Scan for the cell matching the given text and deliver its [x, y] coordinate at center. 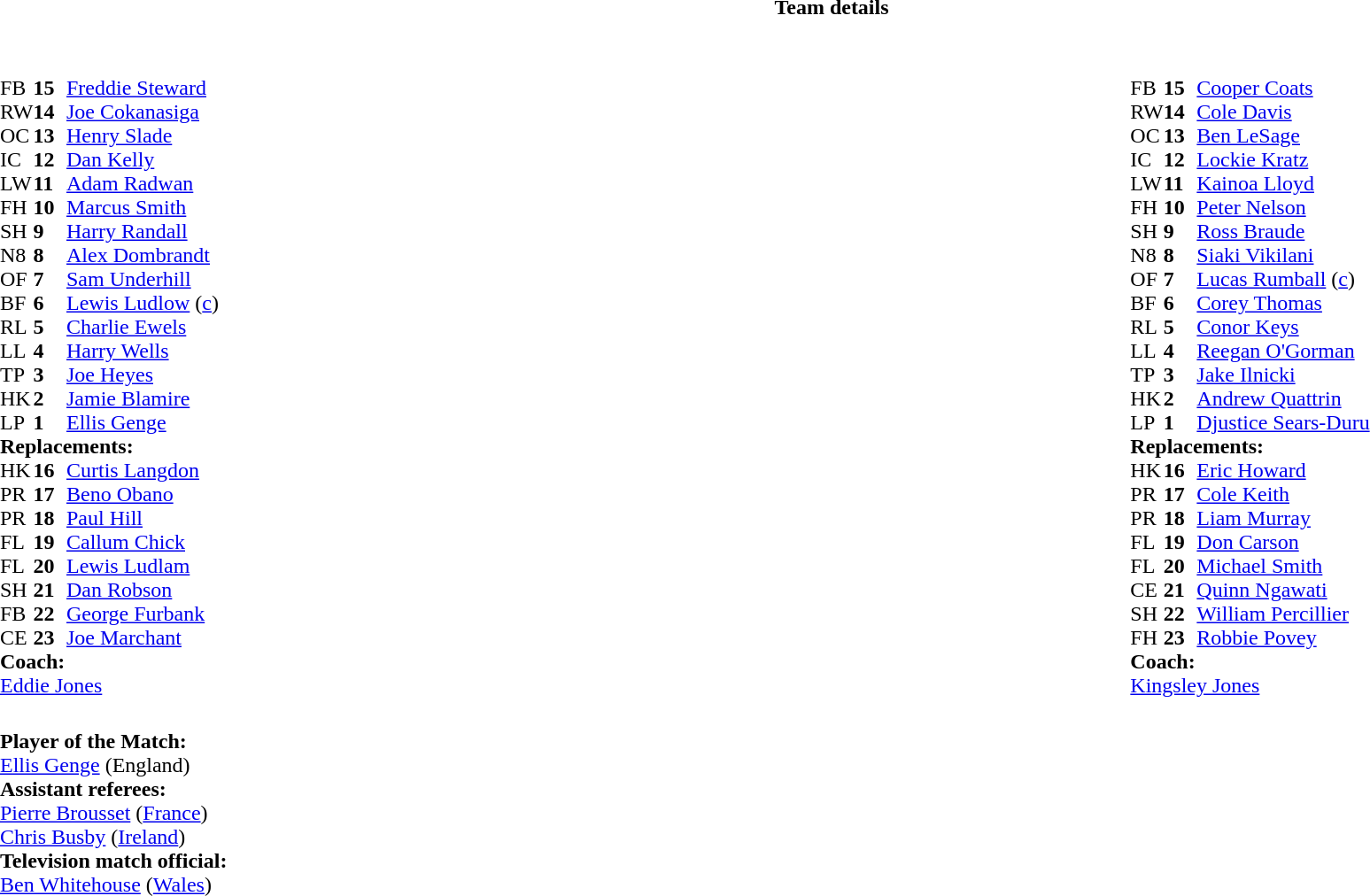
Siaki Vikilani [1282, 255]
Conor Keys [1282, 328]
Andrew Quattrin [1282, 398]
Sam Underhill [143, 280]
Curtis Langdon [143, 471]
Dan Kelly [143, 159]
Lewis Ludlow (c) [143, 303]
Liam Murray [1282, 519]
Callum Chick [143, 542]
Cooper Coats [1282, 89]
Paul Hill [143, 519]
Jamie Blamire [143, 398]
Joe Cokanasiga [143, 112]
Lewis Ludlam [143, 567]
Cole Keith [1282, 494]
Cole Davis [1282, 112]
Beno Obano [143, 494]
Marcus Smith [143, 207]
Joe Marchant [143, 637]
Reegan O'Gorman [1282, 351]
Harry Wells [143, 351]
William Percillier [1282, 614]
Lockie Kratz [1282, 159]
Adam Radwan [143, 184]
George Furbank [143, 614]
Michael Smith [1282, 567]
Kainoa Lloyd [1282, 184]
Djustice Sears-Duru [1282, 423]
Quinn Ngawati [1282, 590]
Henry Slade [143, 136]
Don Carson [1282, 542]
Ellis Genge [143, 423]
Harry Randall [143, 232]
Alex Dombrandt [143, 255]
Eddie Jones [110, 685]
Peter Nelson [1282, 207]
Joe Heyes [143, 375]
Freddie Steward [143, 89]
Lucas Rumball (c) [1282, 280]
Eric Howard [1282, 471]
Dan Robson [143, 590]
Robbie Povey [1282, 637]
Charlie Ewels [143, 328]
Ross Braude [1282, 232]
Ben LeSage [1282, 136]
Kingsley Jones [1250, 685]
Corey Thomas [1282, 303]
Jake Ilnicki [1282, 375]
